Output the [X, Y] coordinate of the center of the cell containing the given text.  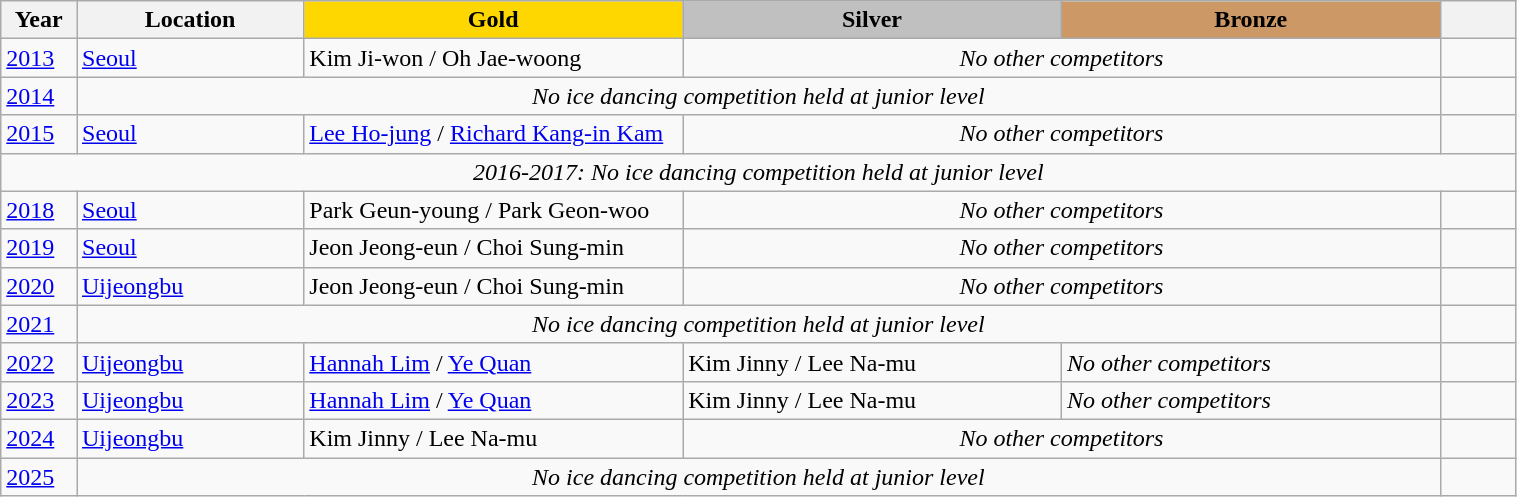
Lee Ho-jung / Richard Kang-in Kam [494, 134]
2014 [39, 96]
Gold [494, 20]
2024 [39, 438]
2020 [39, 286]
Kim Ji-won / Oh Jae-woong [494, 58]
Year [39, 20]
2018 [39, 210]
Park Geun-young / Park Geon-woo [494, 210]
2019 [39, 248]
Bronze [1250, 20]
2025 [39, 477]
2022 [39, 362]
2016-2017: No ice dancing competition held at junior level [758, 172]
2013 [39, 58]
2023 [39, 400]
2015 [39, 134]
Silver [872, 20]
Location [190, 20]
2021 [39, 324]
